Scan for the cell matching the given text and deliver its [X, Y] coordinate at center. 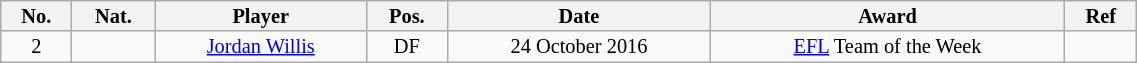
EFL Team of the Week [887, 46]
Award [887, 16]
Pos. [406, 16]
Nat. [114, 16]
24 October 2016 [580, 46]
Date [580, 16]
Ref [1101, 16]
2 [36, 46]
DF [406, 46]
Player [260, 16]
No. [36, 16]
Jordan Willis [260, 46]
